Detect which cell encompasses the target text, then output its [X, Y] center coordinate. 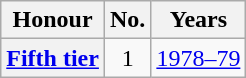
Years [198, 20]
No. [127, 20]
Fifth tier [53, 58]
1978–79 [198, 58]
1 [127, 58]
Honour [53, 20]
